Pinpoint the cell where the given text exists, returning its (X, Y) midpoint coordinate. 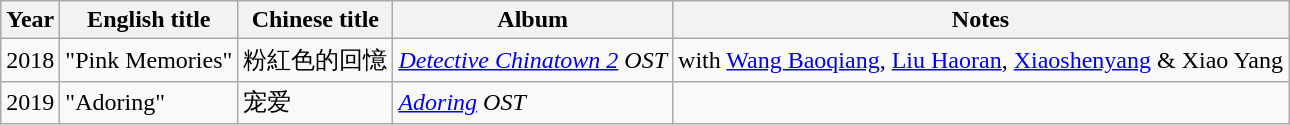
Notes (981, 20)
宠爱 (316, 102)
2019 (30, 102)
English title (149, 20)
with Wang Baoqiang, Liu Haoran, Xiaoshenyang & Xiao Yang (981, 60)
Chinese title (316, 20)
Album (533, 20)
"Pink Memories" (149, 60)
Adoring OST (533, 102)
粉紅色的回憶 (316, 60)
Detective Chinatown 2 OST (533, 60)
2018 (30, 60)
Year (30, 20)
"Adoring" (149, 102)
